From the cell containing the given text, extract its center point as (X, Y) coordinate. 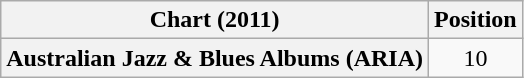
Chart (2011) (215, 20)
Australian Jazz & Blues Albums (ARIA) (215, 58)
Position (476, 20)
10 (476, 58)
